Return [X, Y] of the center of cell containing provided text 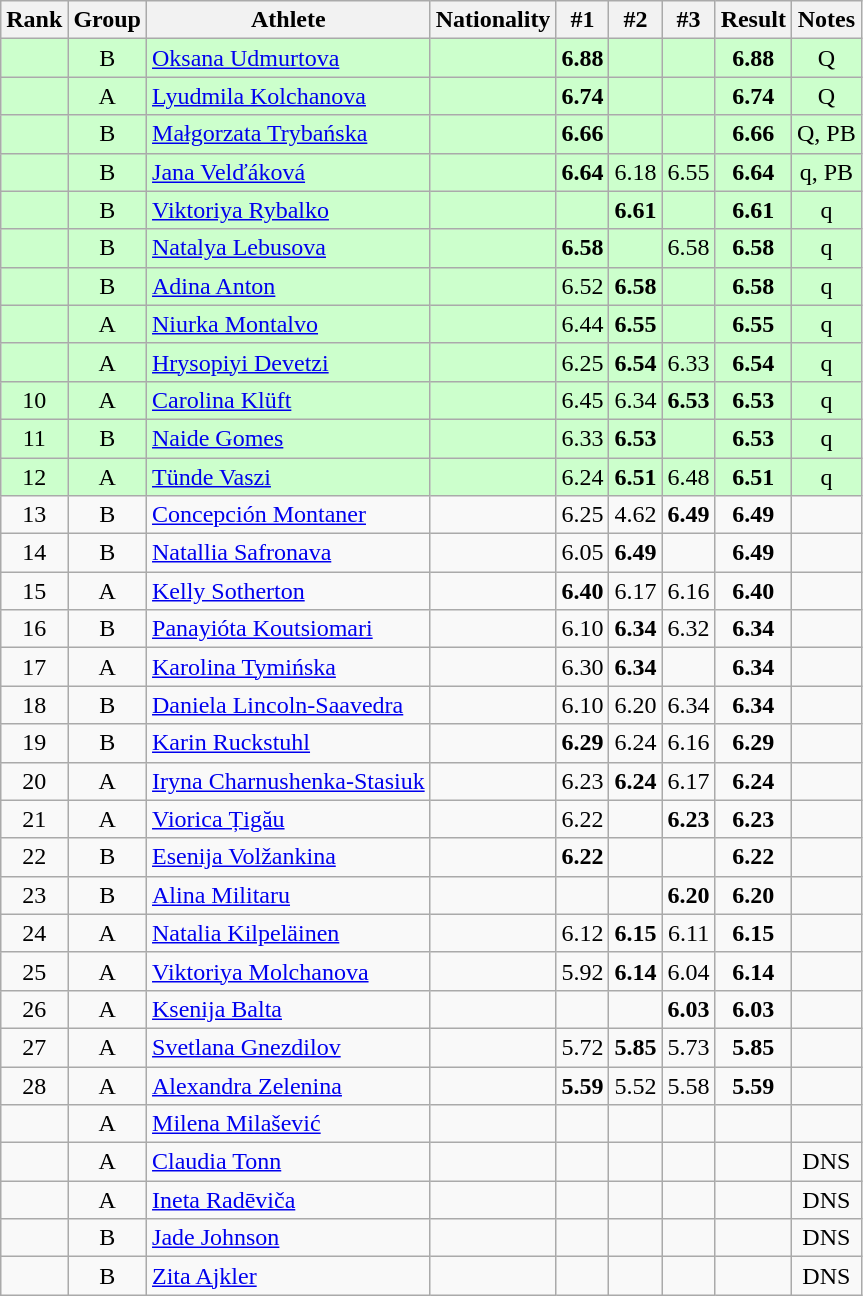
Karin Ruckstuhl [289, 743]
14 [34, 553]
4.62 [636, 515]
12 [34, 477]
Małgorzata Trybańska [289, 134]
Tünde Vaszi [289, 477]
5.58 [688, 1085]
Athlete [289, 20]
6.18 [636, 172]
q, PB [827, 172]
28 [34, 1085]
5.92 [582, 971]
Svetlana Gnezdilov [289, 1047]
Zita Ajkler [289, 1276]
Iryna Charnushenka-Stasiuk [289, 781]
Naide Gomes [289, 438]
Panayióta Koutsiomari [289, 629]
24 [34, 933]
Natalia Kilpeläinen [289, 933]
6.32 [688, 629]
Hrysopiyi Devetzi [289, 362]
Carolina Klüft [289, 400]
Concepción Montaner [289, 515]
5.52 [636, 1085]
10 [34, 400]
#2 [636, 20]
6.04 [688, 971]
Nationality [493, 20]
Kelly Sotherton [289, 591]
6.48 [688, 477]
Q, PB [827, 134]
Natalya Lebusova [289, 248]
Alexandra Zelenina [289, 1085]
Viktoriya Rybalko [289, 210]
Niurka Montalvo [289, 324]
Viktoriya Molchanova [289, 971]
Result [753, 20]
11 [34, 438]
18 [34, 705]
Claudia Tonn [289, 1162]
19 [34, 743]
20 [34, 781]
23 [34, 895]
6.52 [582, 286]
Rank [34, 20]
13 [34, 515]
6.30 [582, 667]
Natallia Safronava [289, 553]
26 [34, 1009]
Oksana Udmurtova [289, 58]
22 [34, 857]
21 [34, 819]
Alina Militaru [289, 895]
Ksenija Balta [289, 1009]
Group [108, 20]
Viorica Țigău [289, 819]
17 [34, 667]
5.72 [582, 1047]
27 [34, 1047]
Esenija Volžankina [289, 857]
15 [34, 591]
6.11 [688, 933]
#3 [688, 20]
6.44 [582, 324]
16 [34, 629]
Milena Milašević [289, 1124]
Daniela Lincoln-Saavedra [289, 705]
6.05 [582, 553]
#1 [582, 20]
Lyudmila Kolchanova [289, 96]
Jade Johnson [289, 1238]
Notes [827, 20]
Jana Velďáková [289, 172]
5.73 [688, 1047]
Ineta Radēviča [289, 1200]
Adina Anton [289, 286]
25 [34, 971]
6.45 [582, 400]
6.12 [582, 933]
Karolina Tymińska [289, 667]
